Output the [x, y] coordinate of the center of the cell containing the given text.  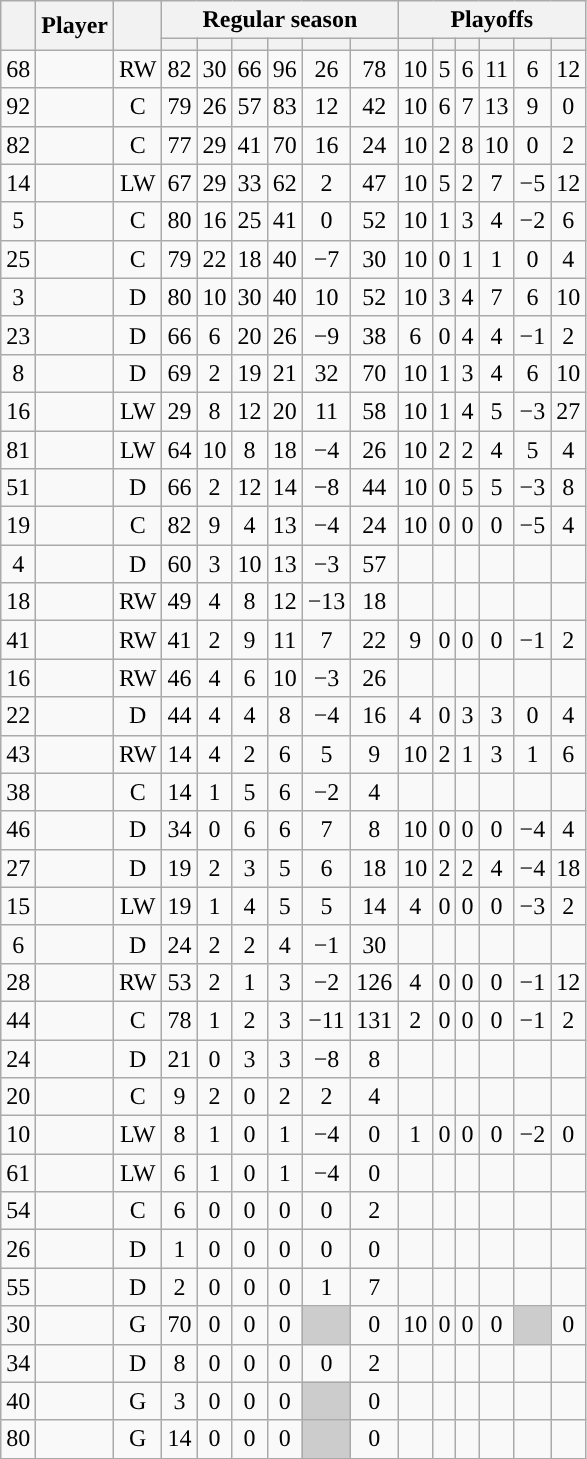
96 [284, 69]
58 [374, 411]
28 [18, 982]
126 [374, 982]
60 [180, 564]
33 [250, 183]
54 [18, 1211]
77 [180, 145]
55 [18, 1287]
53 [180, 982]
−7 [326, 259]
49 [180, 602]
42 [374, 107]
61 [18, 1173]
23 [18, 335]
32 [326, 373]
83 [284, 107]
−9 [326, 335]
81 [18, 449]
51 [18, 488]
64 [180, 449]
68 [18, 69]
Player [75, 26]
47 [374, 183]
Playoffs [492, 20]
92 [18, 107]
69 [180, 373]
−13 [326, 602]
Regular season [280, 20]
15 [18, 906]
43 [18, 754]
131 [374, 1020]
67 [180, 183]
−11 [326, 1020]
62 [284, 183]
